Return (x, y) of the center of cell containing provided text 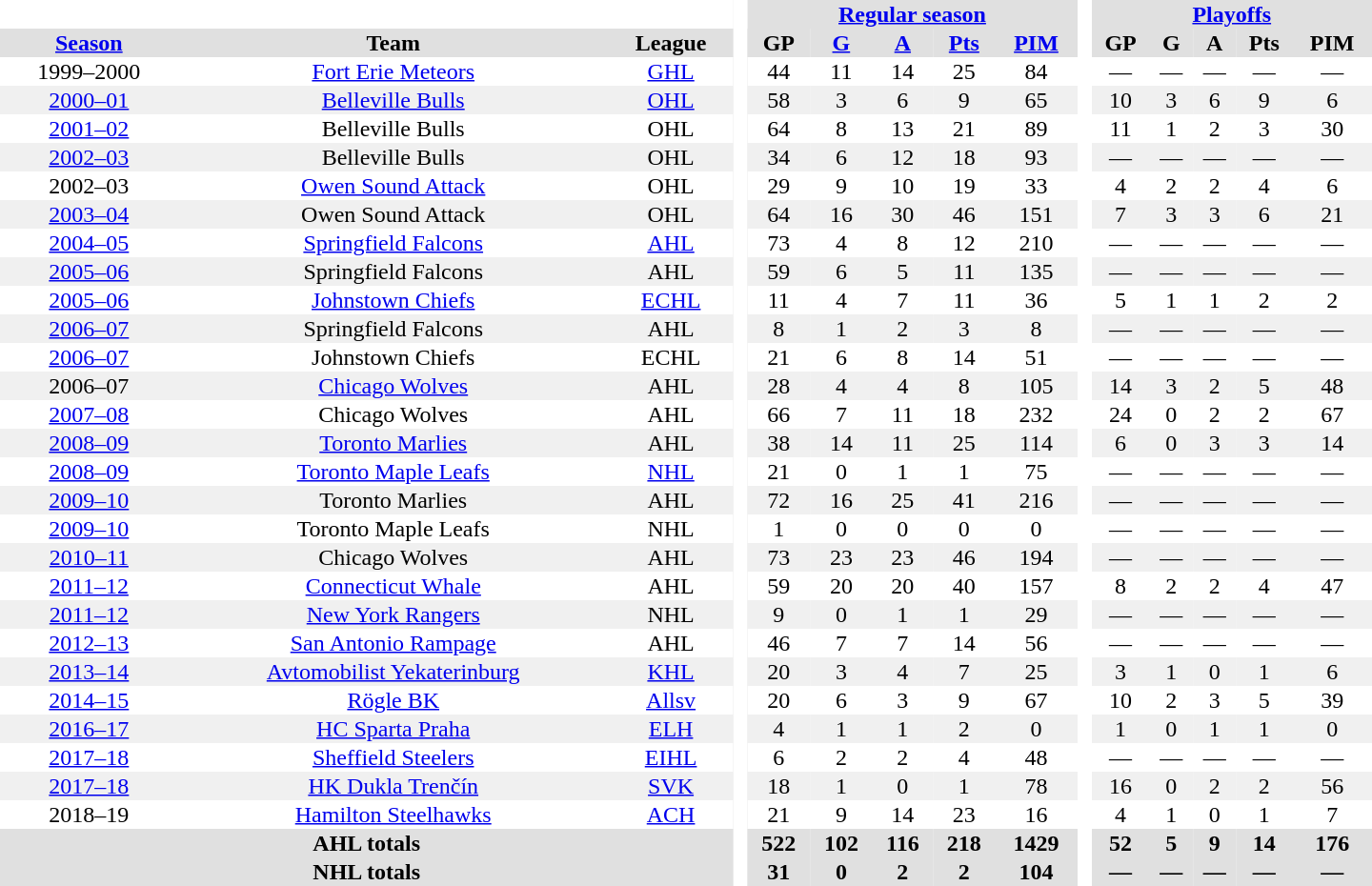
232 (1037, 414)
1999–2000 (90, 71)
San Antonio Rampage (393, 643)
39 (1332, 700)
72 (779, 500)
Sheffield Steelers (393, 757)
ACH (671, 815)
522 (779, 843)
SVK (671, 786)
41 (964, 500)
194 (1037, 557)
33 (1037, 186)
78 (1037, 786)
ELH (671, 729)
Hamilton Steelhawks (393, 815)
31 (779, 872)
Avtomobilist Yekaterinburg (393, 672)
216 (1037, 500)
38 (779, 443)
51 (1037, 357)
151 (1037, 214)
93 (1037, 157)
89 (1037, 129)
36 (1037, 300)
Connecticut Whale (393, 586)
HC Sparta Praha (393, 729)
116 (903, 843)
34 (779, 157)
HK Dukla Trenčín (393, 786)
2016–17 (90, 729)
Rögle BK (393, 700)
65 (1037, 100)
2013–14 (90, 672)
2010–11 (90, 557)
2007–08 (90, 414)
2004–05 (90, 243)
104 (1037, 872)
1429 (1037, 843)
40 (964, 586)
Season (90, 43)
GHL (671, 71)
75 (1037, 472)
84 (1037, 71)
Fort Erie Meteors (393, 71)
52 (1120, 843)
102 (841, 843)
210 (1037, 243)
KHL (671, 672)
13 (903, 129)
24 (1120, 414)
218 (964, 843)
66 (779, 414)
2000–01 (90, 100)
New York Rangers (393, 614)
League (671, 43)
Playoffs (1232, 14)
19 (964, 186)
NHL totals (366, 872)
Regular season (913, 14)
2018–19 (90, 815)
2014–15 (90, 700)
2003–04 (90, 214)
44 (779, 71)
157 (1037, 586)
2012–13 (90, 643)
Allsv (671, 700)
Team (393, 43)
2001–02 (90, 129)
28 (779, 386)
135 (1037, 272)
114 (1037, 443)
58 (779, 100)
AHL totals (366, 843)
176 (1332, 843)
47 (1332, 586)
105 (1037, 386)
EIHL (671, 757)
